From the cell containing the given text, extract its center point as [x, y] coordinate. 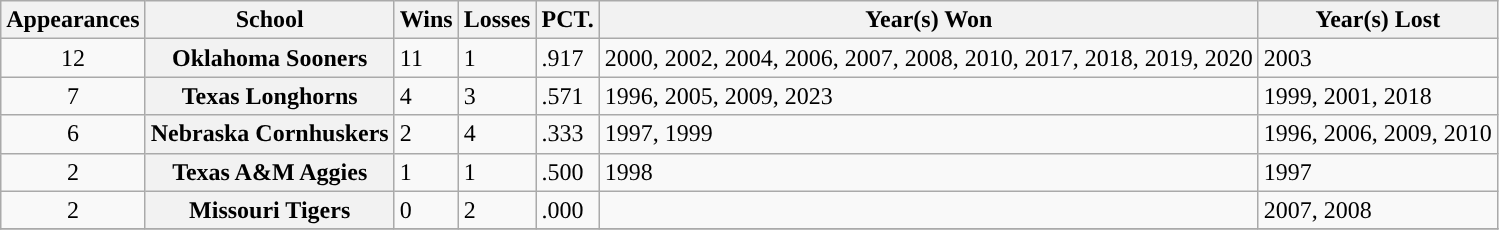
1997, 1999 [928, 134]
11 [426, 58]
1999, 2001, 2018 [1378, 96]
7 [73, 96]
3 [497, 96]
Wins [426, 20]
.333 [568, 134]
2000, 2002, 2004, 2006, 2007, 2008, 2010, 2017, 2018, 2019, 2020 [928, 58]
1996, 2006, 2009, 2010 [1378, 134]
.500 [568, 172]
Appearances [73, 20]
1996, 2005, 2009, 2023 [928, 96]
2003 [1378, 58]
PCT. [568, 20]
1998 [928, 172]
.917 [568, 58]
Texas A&M Aggies [270, 172]
.000 [568, 210]
Year(s) Lost [1378, 20]
.571 [568, 96]
0 [426, 210]
Year(s) Won [928, 20]
Texas Longhorns [270, 96]
School [270, 20]
Missouri Tigers [270, 210]
2007, 2008 [1378, 210]
12 [73, 58]
Losses [497, 20]
Oklahoma Sooners [270, 58]
6 [73, 134]
Nebraska Cornhuskers [270, 134]
1997 [1378, 172]
